Pinpoint the cell where the given text exists, returning its [x, y] midpoint coordinate. 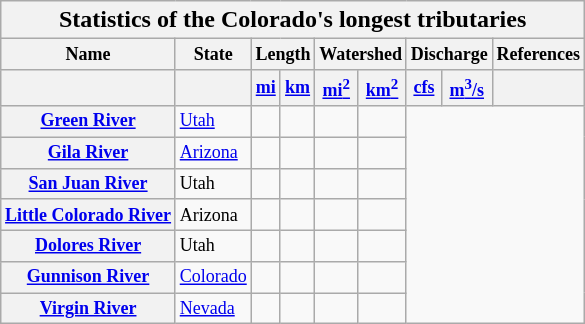
Green River [88, 122]
Gunnison River [88, 278]
mi2 [336, 88]
Little Colorado River [88, 214]
References [538, 54]
Watershed [361, 54]
State [213, 54]
San Juan River [88, 184]
km2 [382, 88]
Dolores River [88, 246]
Statistics of the Colorado's longest tributaries [293, 20]
Gila River [88, 152]
m3/s [466, 88]
km [297, 88]
Virgin River [88, 308]
Name [88, 54]
Nevada [213, 308]
Colorado [213, 278]
Length [283, 54]
cfs [424, 88]
mi [266, 88]
Discharge [449, 54]
